Pinpoint the cell where the given text exists, returning its (x, y) midpoint coordinate. 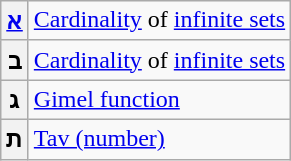
Tav (number) (159, 139)
א (15, 21)
Gimel function (159, 100)
ג (15, 100)
ת (15, 139)
ב (15, 60)
